Scan for the cell matching the given text and deliver its (X, Y) coordinate at center. 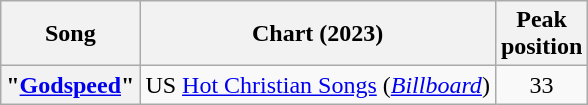
Peakposition (541, 34)
"Godspeed" (70, 85)
33 (541, 85)
US Hot Christian Songs (Billboard) (318, 85)
Song (70, 34)
Chart (2023) (318, 34)
